Return (x, y) of the center of cell containing provided text 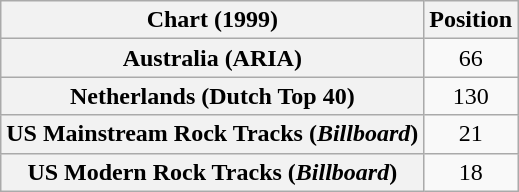
Australia (ARIA) (212, 58)
21 (471, 134)
66 (471, 58)
18 (471, 172)
Position (471, 20)
US Mainstream Rock Tracks (Billboard) (212, 134)
Chart (1999) (212, 20)
130 (471, 96)
US Modern Rock Tracks (Billboard) (212, 172)
Netherlands (Dutch Top 40) (212, 96)
